From the cell containing the given text, extract its center point as (X, Y) coordinate. 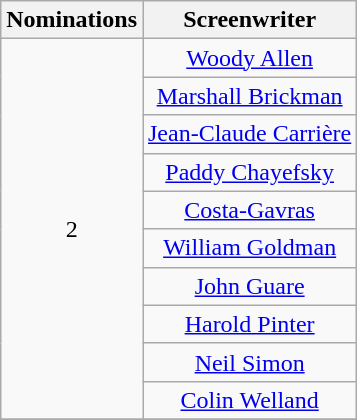
Screenwriter (249, 20)
Harold Pinter (249, 324)
Neil Simon (249, 362)
William Goldman (249, 248)
Paddy Chayefsky (249, 172)
Nominations (72, 20)
Marshall Brickman (249, 96)
John Guare (249, 286)
Colin Welland (249, 400)
Jean-Claude Carrière (249, 134)
Woody Allen (249, 58)
2 (72, 230)
Costa-Gavras (249, 210)
